Detect which cell encompasses the target text, then output its (X, Y) center coordinate. 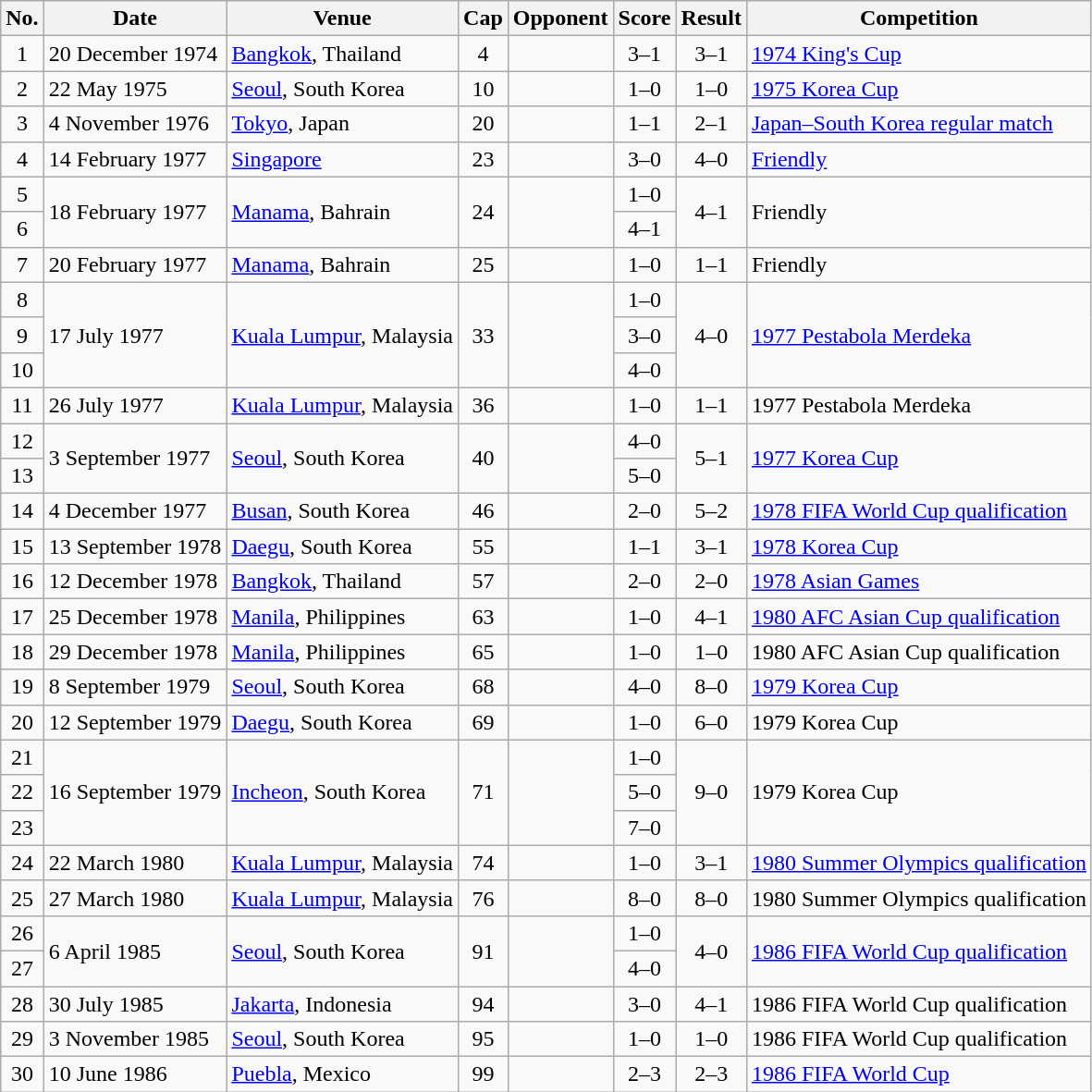
7 (22, 264)
1978 Asian Games (919, 582)
65 (484, 652)
95 (484, 1039)
Opponent (560, 18)
Incheon, South Korea (342, 792)
29 (22, 1039)
12 December 1978 (135, 582)
76 (484, 898)
Result (711, 18)
2–1 (711, 124)
4 December 1977 (135, 511)
30 (22, 1074)
94 (484, 1003)
Competition (919, 18)
1978 FIFA World Cup qualification (919, 511)
15 (22, 546)
18 (22, 652)
46 (484, 511)
26 July 1977 (135, 405)
8 (22, 300)
29 December 1978 (135, 652)
14 (22, 511)
68 (484, 687)
Japan–South Korea regular match (919, 124)
12 (22, 441)
2 (22, 89)
17 July 1977 (135, 335)
22 (22, 792)
18 February 1977 (135, 212)
Puebla, Mexico (342, 1074)
22 May 1975 (135, 89)
No. (22, 18)
3 November 1985 (135, 1039)
5 (22, 194)
11 (22, 405)
13 September 1978 (135, 546)
Score (644, 18)
Singapore (342, 159)
6 April 1985 (135, 951)
28 (22, 1003)
9–0 (711, 792)
13 (22, 476)
10 June 1986 (135, 1074)
4 November 1976 (135, 124)
21 (22, 757)
25 December 1978 (135, 617)
22 March 1980 (135, 863)
9 (22, 335)
1 (22, 54)
19 (22, 687)
1977 Korea Cup (919, 459)
40 (484, 459)
33 (484, 335)
74 (484, 863)
16 (22, 582)
1978 Korea Cup (919, 546)
Date (135, 18)
1974 King's Cup (919, 54)
3 (22, 124)
7–0 (644, 828)
Cap (484, 18)
6–0 (711, 722)
12 September 1979 (135, 722)
Jakarta, Indonesia (342, 1003)
Venue (342, 18)
Tokyo, Japan (342, 124)
30 July 1985 (135, 1003)
63 (484, 617)
3 September 1977 (135, 459)
27 (22, 968)
16 September 1979 (135, 792)
91 (484, 951)
8 September 1979 (135, 687)
69 (484, 722)
Busan, South Korea (342, 511)
27 March 1980 (135, 898)
55 (484, 546)
5–1 (711, 459)
99 (484, 1074)
14 February 1977 (135, 159)
20 December 1974 (135, 54)
57 (484, 582)
20 February 1977 (135, 264)
6 (22, 229)
26 (22, 933)
36 (484, 405)
71 (484, 792)
5–2 (711, 511)
1986 FIFA World Cup (919, 1074)
1975 Korea Cup (919, 89)
17 (22, 617)
